Scan for the cell matching the given text and deliver its (X, Y) coordinate at center. 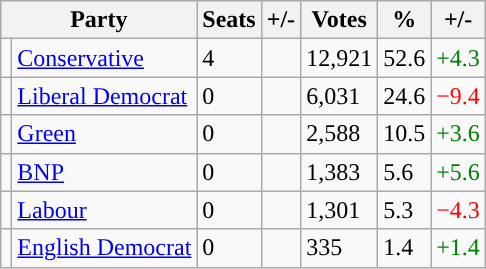
5.6 (404, 172)
+3.6 (458, 134)
BNP (104, 172)
+4.3 (458, 58)
English Democrat (104, 248)
52.6 (404, 58)
6,031 (340, 96)
24.6 (404, 96)
Conservative (104, 58)
−4.3 (458, 210)
Green (104, 134)
5.3 (404, 210)
10.5 (404, 134)
Votes (340, 20)
Labour (104, 210)
Seats (229, 20)
% (404, 20)
4 (229, 58)
335 (340, 248)
1,301 (340, 210)
12,921 (340, 58)
1.4 (404, 248)
Party (99, 20)
+1.4 (458, 248)
−9.4 (458, 96)
2,588 (340, 134)
1,383 (340, 172)
Liberal Democrat (104, 96)
+5.6 (458, 172)
